Extract the [X, Y] coordinate from the center of the cell holding the provided text.  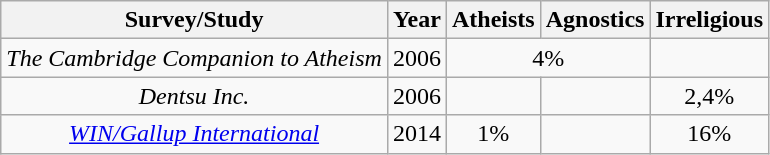
2,4% [710, 96]
Survey/Study [194, 20]
4% [548, 58]
2014 [416, 134]
Atheists [493, 20]
Year [416, 20]
16% [710, 134]
Agnostics [595, 20]
Irreligious [710, 20]
WIN/Gallup International [194, 134]
The Cambridge Companion to Atheism [194, 58]
Dentsu Inc. [194, 96]
1% [493, 134]
